Scan for the cell matching the given text and deliver its (x, y) coordinate at center. 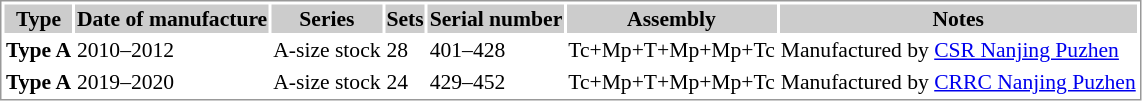
24 (405, 82)
Manufactured by CRRC Nanjing Puzhen (958, 82)
Serial number (496, 18)
Sets (405, 18)
Series (327, 18)
2010–2012 (172, 50)
28 (405, 50)
Notes (958, 18)
Date of manufacture (172, 18)
401–428 (496, 50)
Manufactured by CSR Nanjing Puzhen (958, 50)
Type (38, 18)
429–452 (496, 82)
Assembly (672, 18)
2019–2020 (172, 82)
